Detect which cell encompasses the target text, then output its (X, Y) center coordinate. 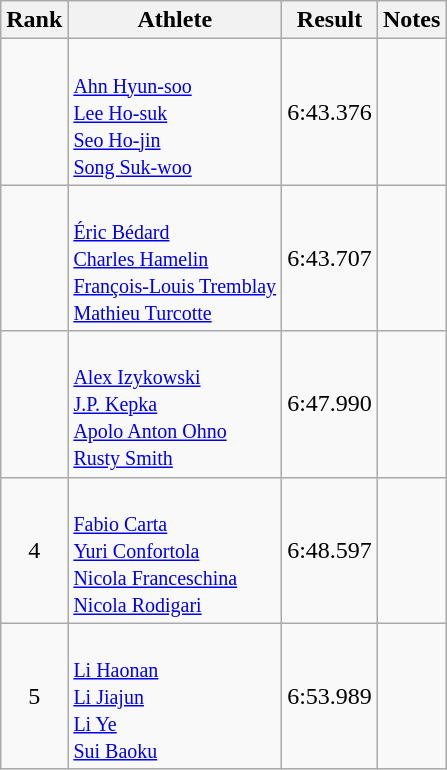
5 (34, 696)
6:43.376 (330, 112)
Fabio Carta Yuri Confortola Nicola Franceschina Nicola Rodigari (175, 550)
Result (330, 20)
6:47.990 (330, 404)
Athlete (175, 20)
6:48.597 (330, 550)
Alex Izykowski J.P. Kepka Apolo Anton Ohno Rusty Smith (175, 404)
6:53.989 (330, 696)
Ahn Hyun-soo Lee Ho-suk Seo Ho-jin Song Suk-woo (175, 112)
Li Haonan Li Jiajun Li Ye Sui Baoku (175, 696)
6:43.707 (330, 258)
Notes (411, 20)
Rank (34, 20)
Éric Bédard Charles Hamelin François-Louis Tremblay Mathieu Turcotte (175, 258)
4 (34, 550)
